Detect which cell encompasses the target text, then output its [X, Y] center coordinate. 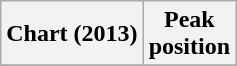
Chart (2013) [72, 34]
Peakposition [189, 34]
